For the text-containing cell, return its midpoint in [x, y] coordinate format. 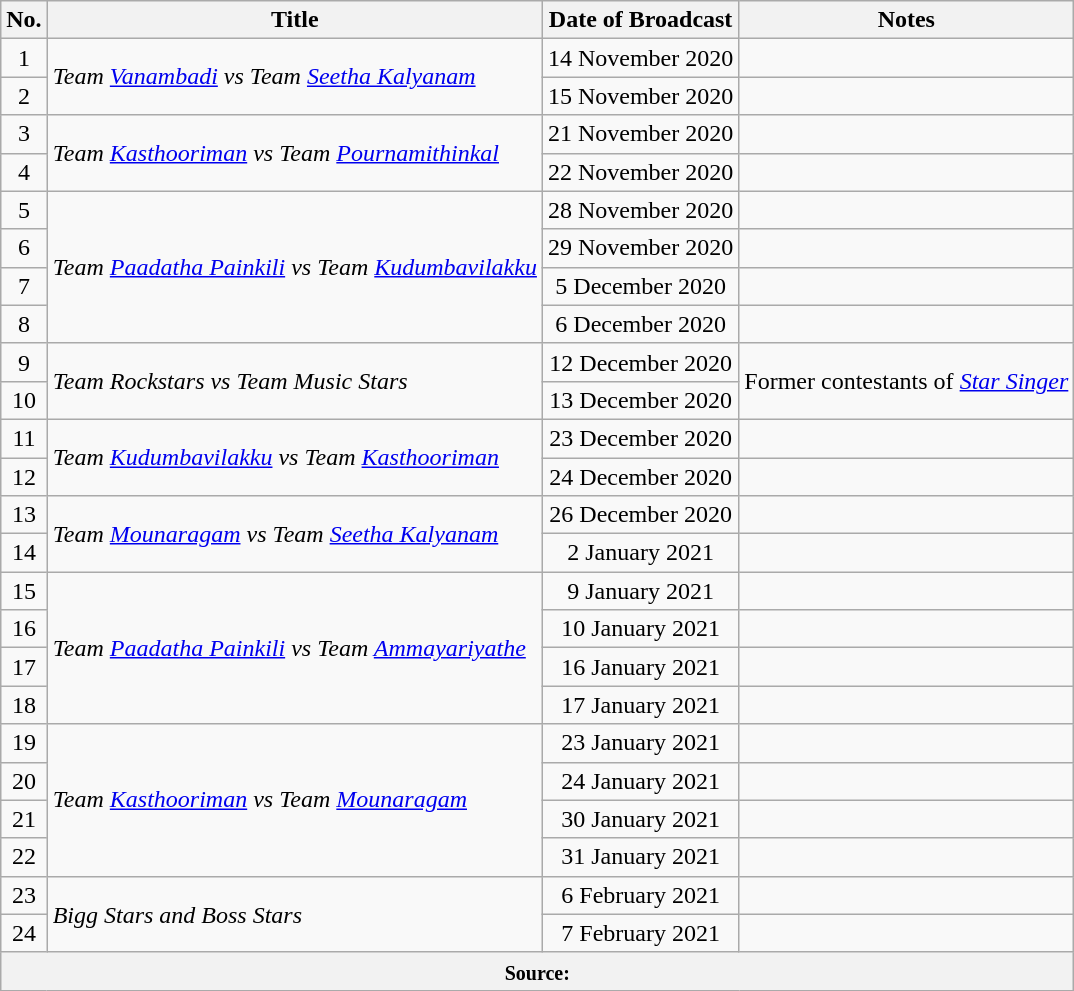
14 [24, 553]
26 December 2020 [640, 515]
Team Paadatha Painkili vs Team Kudumbavilakku [294, 267]
23 January 2021 [640, 743]
6 December 2020 [640, 324]
15 November 2020 [640, 96]
3 [24, 134]
2 [24, 96]
13 [24, 515]
Notes [906, 20]
Bigg Stars and Boss Stars [294, 914]
24 December 2020 [640, 477]
18 [24, 705]
Source: [538, 971]
Team Kasthooriman vs Team Pournamithinkal [294, 153]
19 [24, 743]
13 December 2020 [640, 400]
Former contestants of Star Singer [906, 381]
17 [24, 667]
31 January 2021 [640, 857]
23 [24, 895]
Team Vanambadi vs Team Seetha Kalyanam [294, 77]
6 February 2021 [640, 895]
21 November 2020 [640, 134]
8 [24, 324]
Team Paadatha Painkili vs Team Ammayariyathe [294, 648]
4 [24, 172]
30 January 2021 [640, 819]
12 [24, 477]
10 [24, 400]
9 [24, 362]
11 [24, 438]
14 November 2020 [640, 58]
9 January 2021 [640, 591]
5 December 2020 [640, 286]
24 [24, 933]
Date of Broadcast [640, 20]
Team Rockstars vs Team Music Stars [294, 381]
15 [24, 591]
7 February 2021 [640, 933]
7 [24, 286]
16 [24, 629]
Title [294, 20]
1 [24, 58]
20 [24, 781]
6 [24, 248]
21 [24, 819]
2 January 2021 [640, 553]
16 January 2021 [640, 667]
22 November 2020 [640, 172]
29 November 2020 [640, 248]
No. [24, 20]
5 [24, 210]
Team Kudumbavilakku vs Team Kasthooriman [294, 457]
22 [24, 857]
23 December 2020 [640, 438]
10 January 2021 [640, 629]
17 January 2021 [640, 705]
12 December 2020 [640, 362]
28 November 2020 [640, 210]
24 January 2021 [640, 781]
Team Mounaragam vs Team Seetha Kalyanam [294, 534]
Team Kasthooriman vs Team Mounaragam [294, 800]
